Detect which cell encompasses the target text, then output its (x, y) center coordinate. 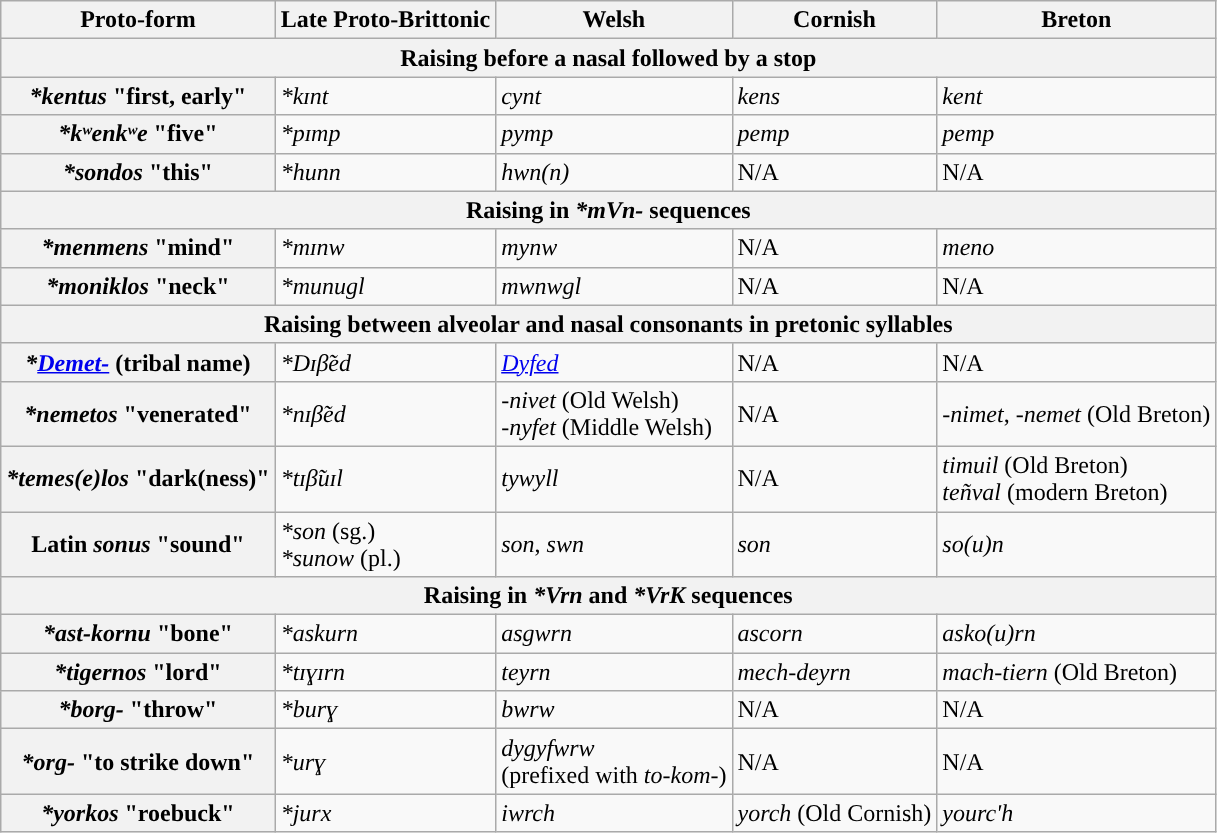
Breton (1076, 20)
Raising in *mVn- sequences (608, 210)
*munugl (386, 286)
*Demet- (tribal name) (138, 362)
*tɪɣɪrn (386, 672)
*kɪnt (386, 96)
Dyfed (614, 362)
*hunn (386, 172)
*jurx (386, 813)
asko(u)rn (1076, 634)
timuil (Old Breton) teñval (modern Breton) (1076, 478)
iwrch (614, 813)
Raising before a nasal followed by a stop (608, 58)
*ast-kornu "bone" (138, 634)
son (834, 544)
Cornish (834, 20)
Raising in *Vrn and *VrK sequences (608, 596)
bwrw (614, 710)
mynw (614, 248)
mwnwgl (614, 286)
asgwrn (614, 634)
mach-tiern (Old Breton) (1076, 672)
*org- "to strike down" (138, 762)
dygyfwrw (prefixed with to-kom-) (614, 762)
*askurn (386, 634)
*kentus "first, early" (138, 96)
ascorn (834, 634)
*burɣ (386, 710)
*son (sg.) *sunow (pl.) (386, 544)
*tɪβ̃uɪl (386, 478)
-nimet, -nemet (Old Breton) (1076, 414)
hwn(n) (614, 172)
*yorkos "roebuck" (138, 813)
kent (1076, 96)
*urɣ (386, 762)
*mɪnw (386, 248)
cynt (614, 96)
son, swn (614, 544)
Latin sonus "sound" (138, 544)
meno (1076, 248)
*pɪmp (386, 134)
yourc'h (1076, 813)
*sondos "this" (138, 172)
*borg- "throw" (138, 710)
tywyll (614, 478)
*nɪβ̃ed (386, 414)
Proto-form (138, 20)
*nemetos "venerated" (138, 414)
*tigernos "lord" (138, 672)
*moniklos "neck" (138, 286)
Raising between alveolar and nasal consonants in pretonic syllables (608, 324)
so(u)n (1076, 544)
*temes(e)los "dark(ness)" (138, 478)
Late Proto-Brittonic (386, 20)
teyrn (614, 672)
Welsh (614, 20)
kens (834, 96)
*Dɪβ̃ed (386, 362)
-nivet (Old Welsh) -nyfet (Middle Welsh) (614, 414)
*menmens "mind" (138, 248)
yorch (Old Cornish) (834, 813)
pymp (614, 134)
mech-deyrn (834, 672)
*kʷenkʷe "five" (138, 134)
